Identify which cell holds the provided text, then report its (x, y) central coordinate. 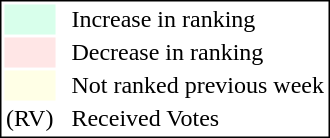
Increase in ranking (198, 19)
Not ranked previous week (198, 85)
Decrease in ranking (198, 53)
Received Votes (198, 119)
(RV) (29, 119)
